Find where the given text appears and provide that cell's center as (x, y) coordinate. 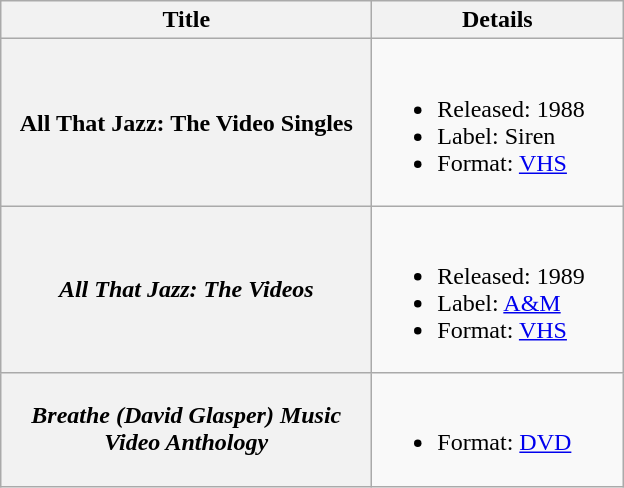
Breathe (David Glasper) Music Video Anthology (186, 430)
Format: DVD (498, 430)
Title (186, 20)
All That Jazz: The Video Singles (186, 122)
Released: 1989Label: A&MFormat: VHS (498, 290)
All That Jazz: The Videos (186, 290)
Details (498, 20)
Released: 1988Label: SirenFormat: VHS (498, 122)
